Extract the [x, y] coordinate from the center of the cell holding the provided text.  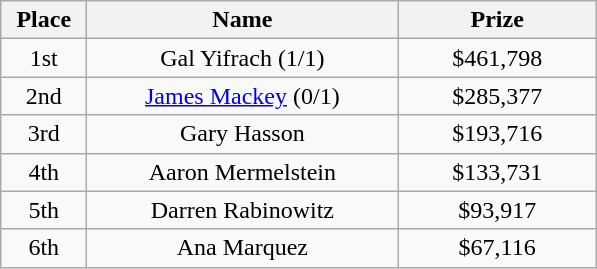
2nd [44, 96]
Name [242, 20]
$93,917 [498, 210]
$285,377 [498, 96]
$67,116 [498, 248]
Place [44, 20]
1st [44, 58]
Darren Rabinowitz [242, 210]
Gary Hasson [242, 134]
Gal Yifrach (1/1) [242, 58]
Prize [498, 20]
$193,716 [498, 134]
Aaron Mermelstein [242, 172]
3rd [44, 134]
James Mackey (0/1) [242, 96]
$133,731 [498, 172]
Ana Marquez [242, 248]
5th [44, 210]
$461,798 [498, 58]
4th [44, 172]
6th [44, 248]
